Detect which cell encompasses the target text, then output its [x, y] center coordinate. 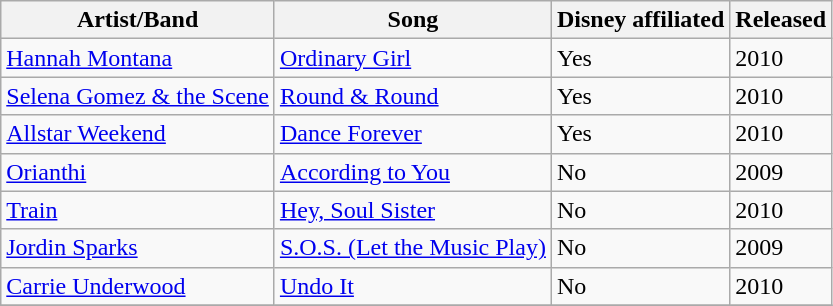
Round & Round [412, 96]
Dance Forever [412, 134]
Carrie Underwood [138, 286]
Artist/Band [138, 20]
According to You [412, 172]
Hey, Soul Sister [412, 210]
Train [138, 210]
Undo It [412, 286]
S.O.S. (Let the Music Play) [412, 248]
Released [781, 20]
Song [412, 20]
Allstar Weekend [138, 134]
Selena Gomez & the Scene [138, 96]
Ordinary Girl [412, 58]
Orianthi [138, 172]
Hannah Montana [138, 58]
Disney affiliated [640, 20]
Jordin Sparks [138, 248]
